From the cell containing the given text, extract its center point as [X, Y] coordinate. 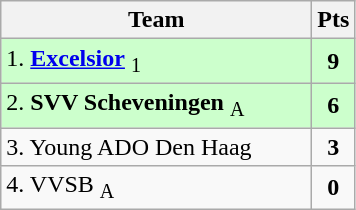
3. Young ADO Den Haag [156, 147]
2. SVV Scheveningen A [156, 105]
1. Excelsior 1 [156, 61]
6 [334, 105]
4. VVSB A [156, 188]
9 [334, 61]
3 [334, 147]
Pts [334, 20]
0 [334, 188]
Team [156, 20]
